Search for the cell housing the specified text and yield its [X, Y] center coordinate. 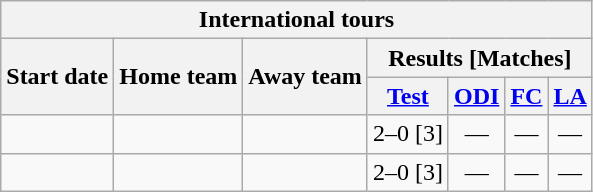
Start date [58, 77]
ODI [476, 96]
FC [526, 96]
Away team [306, 77]
Home team [178, 77]
International tours [297, 20]
LA [570, 96]
Results [Matches] [480, 58]
Test [408, 96]
